Pinpoint the cell where the given text exists, returning its (x, y) midpoint coordinate. 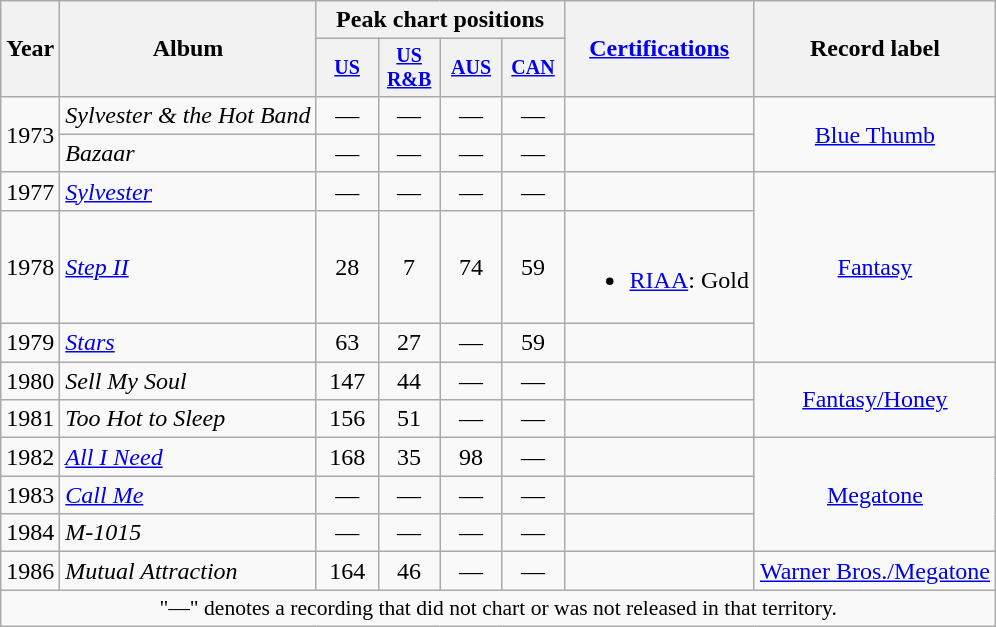
7 (409, 266)
147 (347, 381)
1980 (30, 381)
Sylvester (188, 191)
164 (347, 571)
Fantasy (874, 266)
1978 (30, 266)
98 (471, 457)
1982 (30, 457)
27 (409, 343)
156 (347, 419)
CAN (533, 68)
1977 (30, 191)
1981 (30, 419)
Call Me (188, 495)
46 (409, 571)
Step II (188, 266)
RIAA: Gold (659, 266)
Record label (874, 49)
AUS (471, 68)
Sell My Soul (188, 381)
Warner Bros./Megatone (874, 571)
Megatone (874, 495)
35 (409, 457)
1983 (30, 495)
Sylvester & the Hot Band (188, 115)
1984 (30, 533)
Mutual Attraction (188, 571)
74 (471, 266)
1979 (30, 343)
M-1015 (188, 533)
28 (347, 266)
US R&B (409, 68)
Fantasy/Honey (874, 400)
All I Need (188, 457)
1973 (30, 134)
Stars (188, 343)
44 (409, 381)
Too Hot to Sleep (188, 419)
1986 (30, 571)
Album (188, 49)
168 (347, 457)
Bazaar (188, 153)
Peak chart positions (440, 20)
63 (347, 343)
"—" denotes a recording that did not chart or was not released in that territory. (498, 608)
Year (30, 49)
US (347, 68)
Blue Thumb (874, 134)
51 (409, 419)
Certifications (659, 49)
